Scan for the cell matching the given text and deliver its (x, y) coordinate at center. 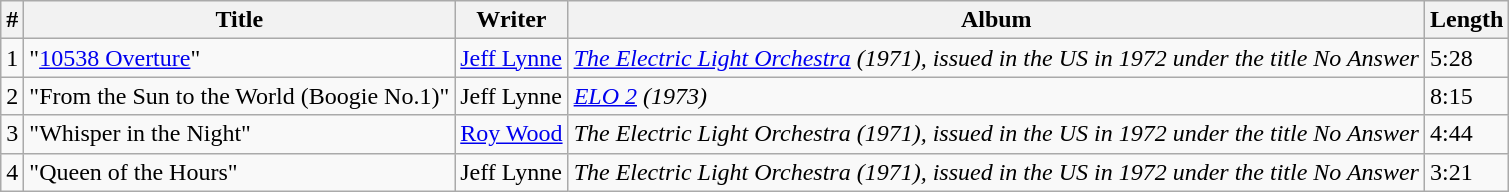
"10538 Overture" (240, 58)
4:44 (1466, 134)
Title (240, 20)
Roy Wood (512, 134)
4 (12, 172)
Album (996, 20)
Writer (512, 20)
ELO 2 (1973) (996, 96)
# (12, 20)
3:21 (1466, 172)
"Queen of the Hours" (240, 172)
"Whisper in the Night" (240, 134)
2 (12, 96)
1 (12, 58)
"From the Sun to the World (Boogie No.1)" (240, 96)
5:28 (1466, 58)
8:15 (1466, 96)
Length (1466, 20)
3 (12, 134)
